Provide the (x, y) coordinate of the cell's center where the given text is located.  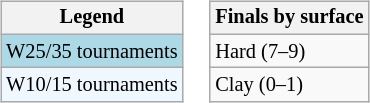
Clay (0–1) (289, 85)
W10/15 tournaments (92, 85)
Finals by surface (289, 18)
Hard (7–9) (289, 51)
Legend (92, 18)
W25/35 tournaments (92, 51)
